From the cell containing the given text, extract its center point as [x, y] coordinate. 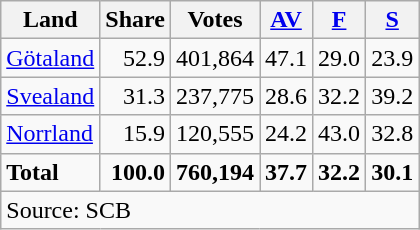
39.2 [392, 96]
Source: SCB [210, 210]
Total [50, 172]
760,194 [214, 172]
15.9 [136, 134]
31.3 [136, 96]
37.7 [286, 172]
AV [286, 20]
28.6 [286, 96]
23.9 [392, 58]
Götaland [50, 58]
Norrland [50, 134]
Share [136, 20]
S [392, 20]
30.1 [392, 172]
100.0 [136, 172]
29.0 [340, 58]
Votes [214, 20]
237,775 [214, 96]
120,555 [214, 134]
47.1 [286, 58]
401,864 [214, 58]
24.2 [286, 134]
52.9 [136, 58]
32.8 [392, 134]
Svealand [50, 96]
43.0 [340, 134]
F [340, 20]
Land [50, 20]
